Output the (x, y) coordinate of the center of the cell containing the given text.  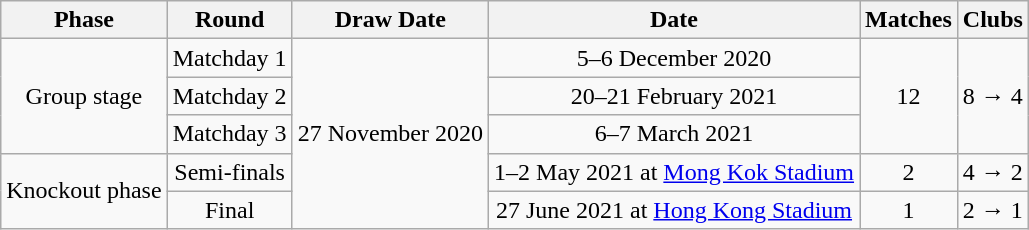
12 (909, 96)
1 (909, 210)
2 → 1 (992, 210)
Draw Date (390, 20)
2 (909, 172)
8 → 4 (992, 96)
Date (674, 20)
27 November 2020 (390, 134)
Knockout phase (84, 191)
Phase (84, 20)
20–21 February 2021 (674, 96)
Round (230, 20)
4 → 2 (992, 172)
6–7 March 2021 (674, 134)
Group stage (84, 96)
5–6 December 2020 (674, 58)
1–2 May 2021 at Mong Kok Stadium (674, 172)
Matchday 3 (230, 134)
Clubs (992, 20)
Matchday 1 (230, 58)
Final (230, 210)
Matches (909, 20)
Semi-finals (230, 172)
27 June 2021 at Hong Kong Stadium (674, 210)
Matchday 2 (230, 96)
